Return the (X, Y) coordinate for the center point of the cell that contains the specified text.  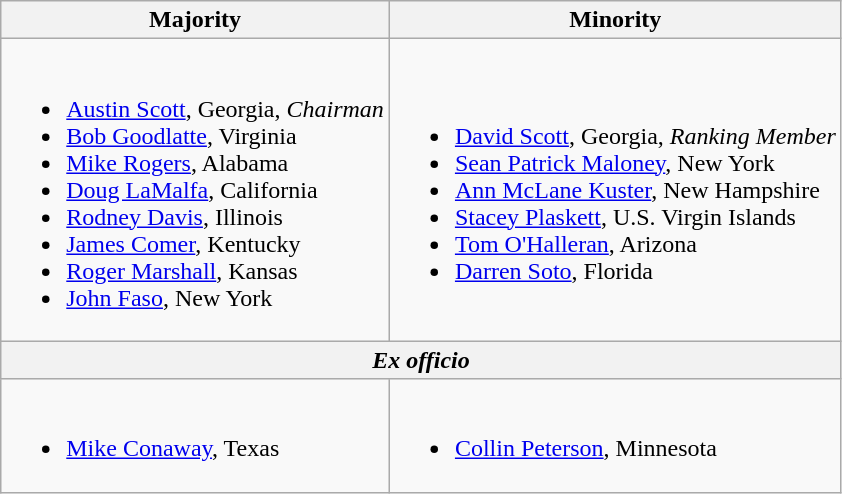
Ex officio (422, 360)
Collin Peterson, Minnesota (615, 436)
Mike Conaway, Texas (196, 436)
Minority (615, 20)
Majority (196, 20)
